Locate the cell with the specified text and output its (X, Y) center coordinate. 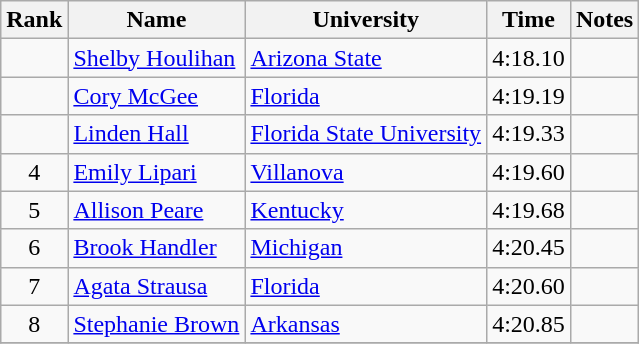
Allison Peare (156, 210)
Time (529, 20)
Agata Strausa (156, 286)
Michigan (366, 248)
Arkansas (366, 324)
5 (34, 210)
Stephanie Brown (156, 324)
Brook Handler (156, 248)
4:19.33 (529, 134)
University (366, 20)
Rank (34, 20)
Linden Hall (156, 134)
Villanova (366, 172)
4:19.60 (529, 172)
Cory McGee (156, 96)
4:19.68 (529, 210)
4:18.10 (529, 58)
Notes (604, 20)
Shelby Houlihan (156, 58)
4:20.60 (529, 286)
Emily Lipari (156, 172)
7 (34, 286)
8 (34, 324)
4 (34, 172)
4:20.45 (529, 248)
4:19.19 (529, 96)
Arizona State (366, 58)
Name (156, 20)
4:20.85 (529, 324)
6 (34, 248)
Kentucky (366, 210)
Florida State University (366, 134)
